For the text-containing cell, return its midpoint in [X, Y] coordinate format. 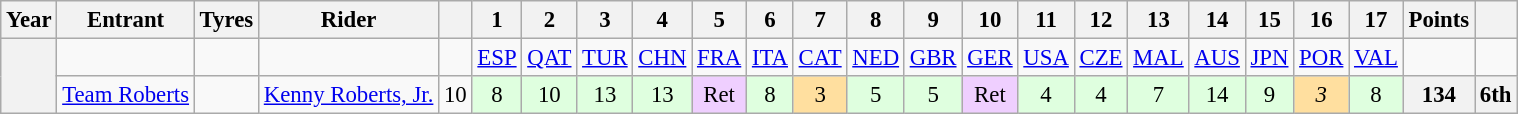
GBR [932, 58]
134 [1438, 95]
Kenny Roberts, Jr. [348, 95]
AUS [1217, 58]
GER [990, 58]
Rider [348, 20]
QAT [550, 58]
2 [550, 20]
11 [1046, 20]
17 [1376, 20]
Entrant [126, 20]
CZE [1101, 58]
Points [1438, 20]
CAT [820, 58]
ITA [770, 58]
NED [876, 58]
6th [1496, 95]
FRA [720, 58]
VAL [1376, 58]
POR [1322, 58]
CHN [662, 58]
MAL [1158, 58]
16 [1322, 20]
Year [29, 20]
6 [770, 20]
1 [497, 20]
Tyres [226, 20]
12 [1101, 20]
Team Roberts [126, 95]
JPN [1270, 58]
TUR [605, 58]
15 [1270, 20]
USA [1046, 58]
ESP [497, 58]
